Find where the given text appears and provide that cell's center as (X, Y) coordinate. 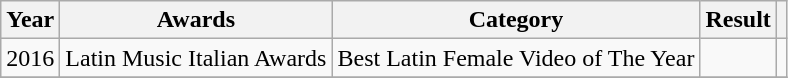
Category (516, 20)
2016 (30, 58)
Year (30, 20)
Latin Music Italian Awards (196, 58)
Awards (196, 20)
Result (738, 20)
Best Latin Female Video of The Year (516, 58)
